Determine the [x, y] coordinate at the center of the cell enclosing the given text.  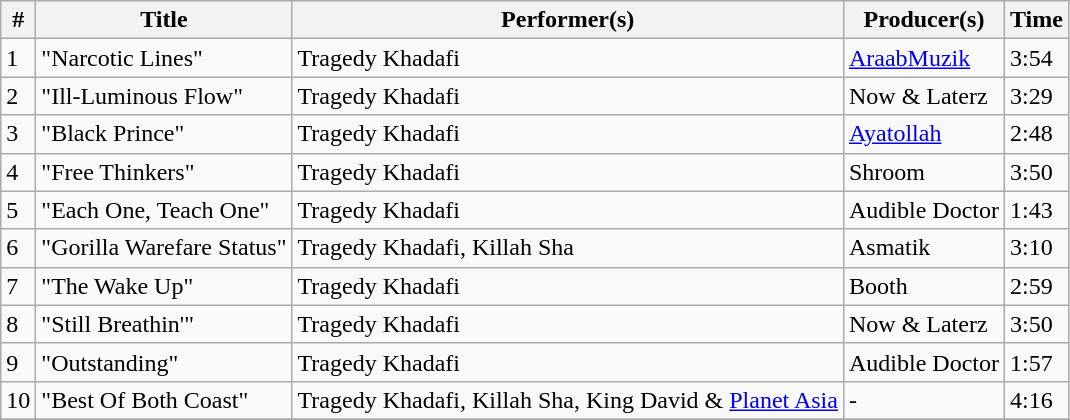
"Best Of Both Coast" [164, 400]
7 [18, 286]
Time [1036, 20]
2:48 [1036, 134]
Tragedy Khadafi, Killah Sha, King David & Planet Asia [568, 400]
Booth [924, 286]
Ayatollah [924, 134]
"Ill-Luminous Flow" [164, 96]
Asmatik [924, 248]
9 [18, 362]
"Narcotic Lines" [164, 58]
"Gorilla Warefare Status" [164, 248]
3:10 [1036, 248]
AraabMuzik [924, 58]
1:57 [1036, 362]
"Outstanding" [164, 362]
3:54 [1036, 58]
6 [18, 248]
"Still Breathin'" [164, 324]
"Each One, Teach One" [164, 210]
10 [18, 400]
Producer(s) [924, 20]
5 [18, 210]
3:29 [1036, 96]
Tragedy Khadafi, Killah Sha [568, 248]
Shroom [924, 172]
2 [18, 96]
3 [18, 134]
1 [18, 58]
# [18, 20]
"The Wake Up" [164, 286]
4:16 [1036, 400]
Title [164, 20]
8 [18, 324]
"Black Prince" [164, 134]
1:43 [1036, 210]
4 [18, 172]
"Free Thinkers" [164, 172]
- [924, 400]
Performer(s) [568, 20]
2:59 [1036, 286]
